Output the (X, Y) coordinate of the center of the cell containing the given text.  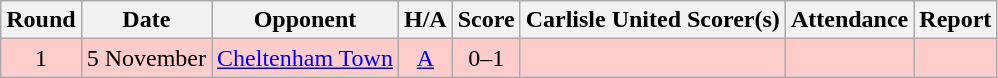
Carlisle United Scorer(s) (652, 20)
1 (41, 58)
Opponent (306, 20)
Report (956, 20)
Date (146, 20)
A (425, 58)
Attendance (849, 20)
H/A (425, 20)
Round (41, 20)
Cheltenham Town (306, 58)
5 November (146, 58)
Score (486, 20)
0–1 (486, 58)
